Detect which cell encompasses the target text, then output its (X, Y) center coordinate. 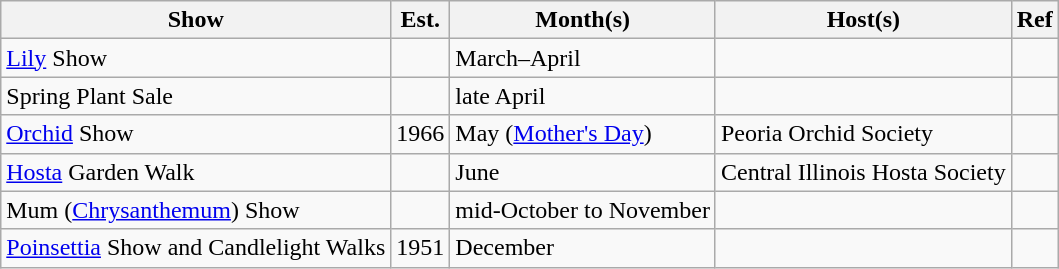
Poinsettia Show and Candlelight Walks (196, 248)
June (583, 172)
mid-October to November (583, 210)
Est. (420, 20)
Host(s) (863, 20)
Hosta Garden Walk (196, 172)
Peoria Orchid Society (863, 134)
Lily Show (196, 58)
1951 (420, 248)
Central Illinois Hosta Society (863, 172)
late April (583, 96)
Orchid Show (196, 134)
1966 (420, 134)
May (Mother's Day) (583, 134)
March–April (583, 58)
Ref (1034, 20)
Month(s) (583, 20)
Mum (Chrysanthemum) Show (196, 210)
Show (196, 20)
Spring Plant Sale (196, 96)
December (583, 248)
